Output the (x, y) coordinate of the center of the cell containing the given text.  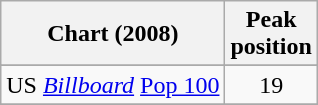
19 (271, 85)
Peakposition (271, 34)
US Billboard Pop 100 (113, 85)
Chart (2008) (113, 34)
